Return [X, Y] of the center of cell containing provided text 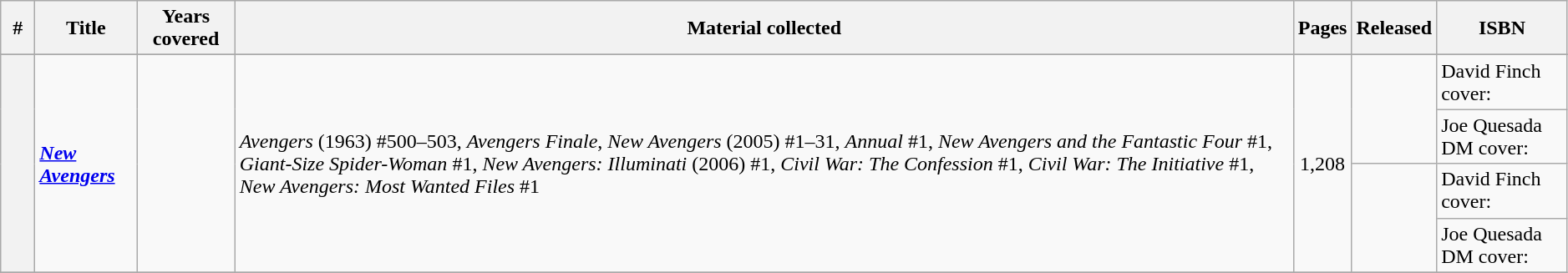
# [18, 28]
Title [86, 28]
ISBN [1502, 28]
Released [1394, 28]
New Avengers [86, 164]
1,208 [1322, 164]
Years covered [185, 28]
Pages [1322, 28]
Material collected [764, 28]
